Detect which cell encompasses the target text, then output its [X, Y] center coordinate. 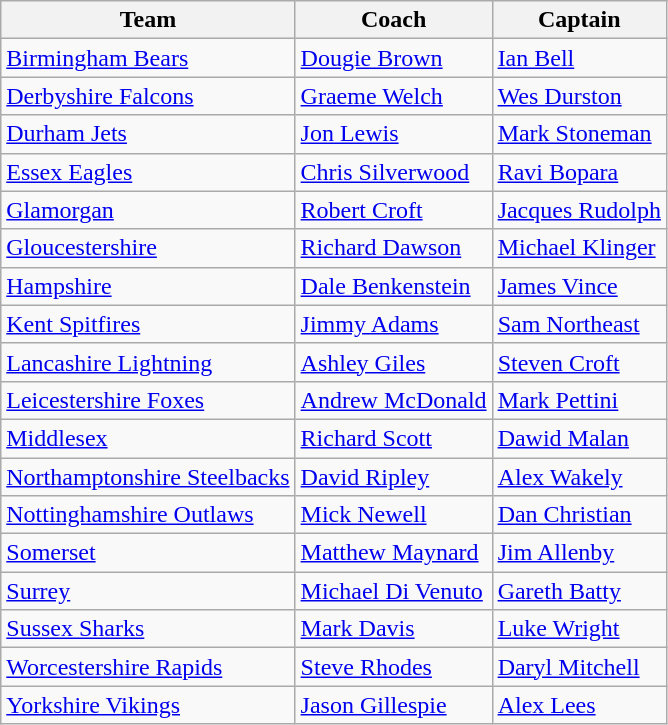
Luke Wright [579, 629]
Andrew McDonald [394, 400]
Richard Dawson [394, 248]
Jimmy Adams [394, 324]
James Vince [579, 286]
Coach [394, 20]
Nottinghamshire Outlaws [148, 515]
Lancashire Lightning [148, 362]
Captain [579, 20]
Durham Jets [148, 134]
Graeme Welch [394, 96]
Essex Eagles [148, 172]
Somerset [148, 553]
Derbyshire Falcons [148, 96]
Jacques Rudolph [579, 210]
Gloucestershire [148, 248]
Jason Gillespie [394, 705]
Dougie Brown [394, 58]
Alex Wakely [579, 477]
Steve Rhodes [394, 667]
Dan Christian [579, 515]
Hampshire [148, 286]
Robert Croft [394, 210]
Michael Di Venuto [394, 591]
Jim Allenby [579, 553]
Leicestershire Foxes [148, 400]
Sam Northeast [579, 324]
David Ripley [394, 477]
Kent Spitfires [148, 324]
Yorkshire Vikings [148, 705]
Ian Bell [579, 58]
Richard Scott [394, 438]
Jon Lewis [394, 134]
Dawid Malan [579, 438]
Alex Lees [579, 705]
Birmingham Bears [148, 58]
Northamptonshire Steelbacks [148, 477]
Surrey [148, 591]
Ravi Bopara [579, 172]
Team [148, 20]
Wes Durston [579, 96]
Mark Pettini [579, 400]
Gareth Batty [579, 591]
Matthew Maynard [394, 553]
Steven Croft [579, 362]
Sussex Sharks [148, 629]
Middlesex [148, 438]
Michael Klinger [579, 248]
Dale Benkenstein [394, 286]
Mick Newell [394, 515]
Mark Davis [394, 629]
Glamorgan [148, 210]
Ashley Giles [394, 362]
Mark Stoneman [579, 134]
Daryl Mitchell [579, 667]
Worcestershire Rapids [148, 667]
Chris Silverwood [394, 172]
